Identify which cell holds the provided text, then report its [x, y] central coordinate. 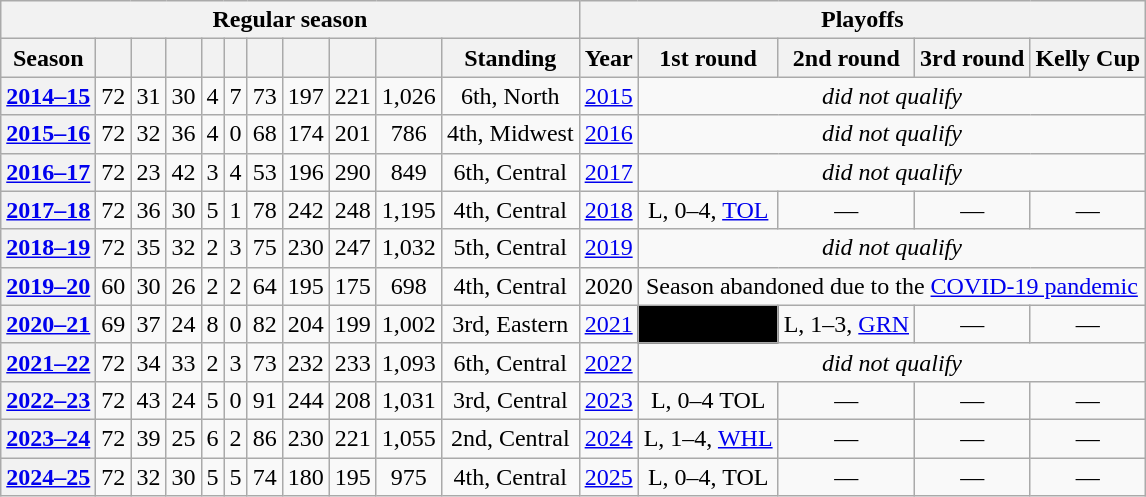
Season [48, 58]
2022–23 [48, 400]
3rd, Eastern [510, 324]
2021 [608, 324]
34 [148, 362]
86 [264, 438]
69 [114, 324]
2020–21 [48, 324]
78 [264, 210]
3rd round [972, 58]
68 [264, 134]
2nd round [846, 58]
1st round [708, 58]
201 [352, 134]
247 [352, 248]
175 [352, 286]
2023 [608, 400]
232 [306, 362]
4th, Midwest [510, 134]
8 [212, 324]
7 [236, 96]
33 [184, 362]
1,002 [408, 324]
2023–24 [48, 438]
1 [236, 210]
42 [184, 172]
197 [306, 96]
2018 [608, 210]
Standing [510, 58]
248 [352, 210]
3rd, Central [510, 400]
2017–18 [48, 210]
75 [264, 248]
180 [306, 477]
1,195 [408, 210]
244 [306, 400]
74 [264, 477]
Kelly Cup [1088, 58]
1,032 [408, 248]
2019 [608, 248]
82 [264, 324]
2016–17 [48, 172]
2016 [608, 134]
25 [184, 438]
242 [306, 210]
2022 [608, 362]
Year [608, 58]
5th, Central [510, 248]
53 [264, 172]
2nd, Central [510, 438]
199 [352, 324]
39 [148, 438]
698 [408, 286]
2015–16 [48, 134]
2020 [608, 286]
2025 [608, 477]
2018–19 [48, 248]
204 [306, 324]
1,031 [408, 400]
6th, North [510, 96]
37 [148, 324]
2019–20 [48, 286]
975 [408, 477]
L, 1–3, GRN [846, 324]
2024–25 [48, 477]
31 [148, 96]
L, 0–4 TOL [708, 400]
2024 [608, 438]
43 [148, 400]
849 [408, 172]
L, 1–4, WHL [708, 438]
196 [306, 172]
2015 [608, 96]
2017 [608, 172]
174 [306, 134]
6 [212, 438]
290 [352, 172]
208 [352, 400]
1,055 [408, 438]
91 [264, 400]
1,093 [408, 362]
60 [114, 286]
786 [408, 134]
23 [148, 172]
Playoffs [862, 20]
233 [352, 362]
2014–15 [48, 96]
2021–22 [48, 362]
64 [264, 286]
Regular season [290, 20]
Season abandoned due to the COVID-19 pandemic [892, 286]
1,026 [408, 96]
35 [148, 248]
26 [184, 286]
